Return the (X, Y) coordinate for the center point of the cell that contains the specified text.  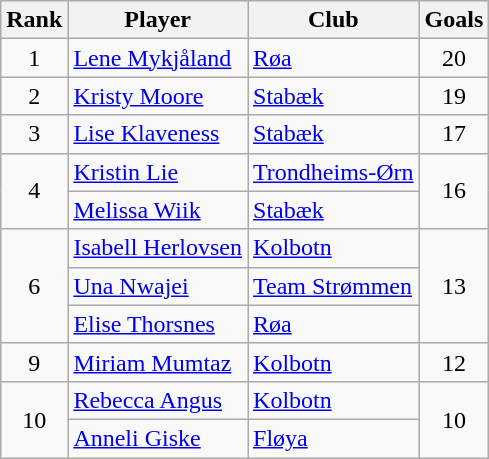
Goals (454, 20)
Una Nwajei (158, 286)
6 (34, 286)
2 (34, 96)
16 (454, 191)
4 (34, 191)
1 (34, 58)
19 (454, 96)
Trondheims-Ørn (334, 172)
12 (454, 362)
17 (454, 134)
Rebecca Angus (158, 400)
Isabell Herlovsen (158, 248)
Fløya (334, 438)
Melissa Wiik (158, 210)
Club (334, 20)
Rank (34, 20)
Kristy Moore (158, 96)
Elise Thorsnes (158, 324)
3 (34, 134)
20 (454, 58)
Player (158, 20)
9 (34, 362)
Lene Mykjåland (158, 58)
Anneli Giske (158, 438)
Team Strømmen (334, 286)
Miriam Mumtaz (158, 362)
Kristin Lie (158, 172)
13 (454, 286)
Lise Klaveness (158, 134)
